Capture the cell that displays the provided text and extract its [X, Y] central coordinate. 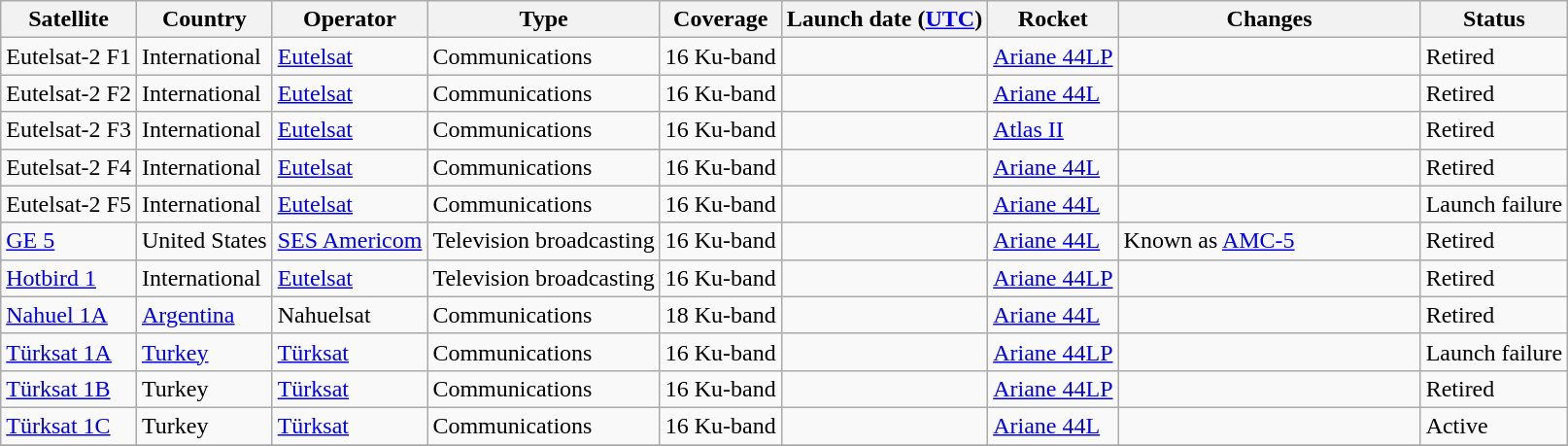
Türksat 1C [69, 426]
Türksat 1B [69, 389]
Status [1494, 19]
Known as AMC-5 [1269, 241]
Eutelsat-2 F4 [69, 167]
Atlas II [1053, 130]
Eutelsat-2 F1 [69, 56]
Active [1494, 426]
Rocket [1053, 19]
Country [204, 19]
18 Ku-band [721, 315]
Eutelsat-2 F2 [69, 93]
Launch date (UTC) [884, 19]
Satellite [69, 19]
Changes [1269, 19]
SES Americom [350, 241]
Eutelsat-2 F3 [69, 130]
Type [544, 19]
Türksat 1A [69, 352]
United States [204, 241]
Nahuel 1A [69, 315]
Hotbird 1 [69, 278]
Eutelsat-2 F5 [69, 204]
GE 5 [69, 241]
Nahuelsat [350, 315]
Coverage [721, 19]
Operator [350, 19]
Argentina [204, 315]
